Search for the cell housing the specified text and yield its (x, y) center coordinate. 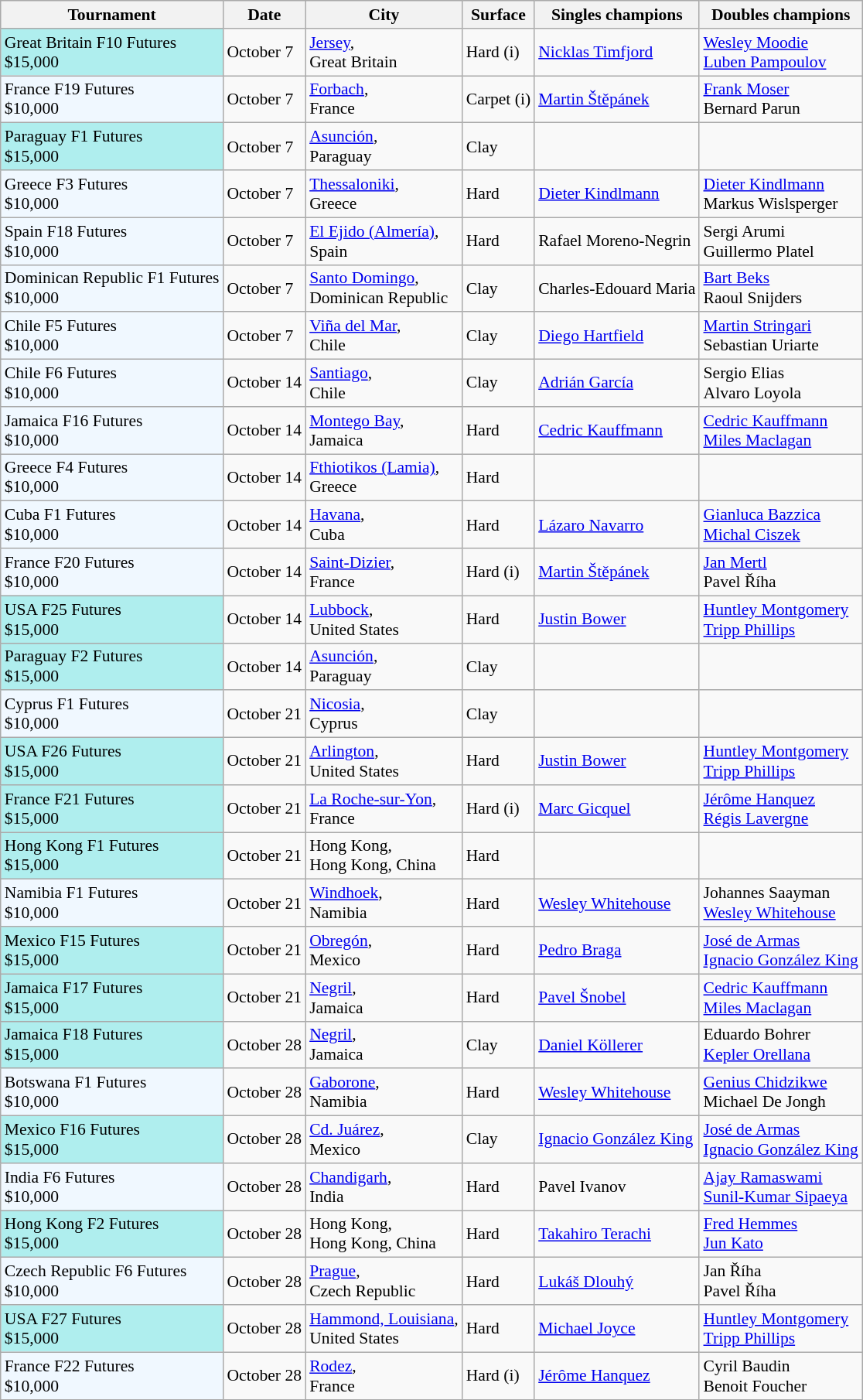
Lubbock,United States (384, 619)
Jamaica F17 Futures$15,000 (112, 998)
Wesley Moodie Luben Pampoulov (780, 53)
Jan Říha Pavel Říha (780, 1281)
Tournament (112, 15)
Genius Chidzikwe Michael De Jongh (780, 1092)
Lukáš Dlouhý (617, 1281)
Michael Joyce (617, 1329)
Carpet (i) (498, 99)
Singles champions (617, 15)
Sergio Elias Alvaro Loyola (780, 384)
Gaborone,Namibia (384, 1092)
Frank Moser Bernard Parun (780, 99)
Arlington,United States (384, 761)
Thessaloniki,Greece (384, 193)
Rodez,France (384, 1375)
Pavel Šnobel (617, 998)
Fthiotikos (Lamia),Greece (384, 478)
Havana,Cuba (384, 524)
Obregón,Mexico (384, 950)
Eduardo Bohrer Kepler Orellana (780, 1044)
Cyril Baudin Benoit Foucher (780, 1375)
Great Britain F10 Futures$15,000 (112, 53)
Surface (498, 15)
Nicosia,Cyprus (384, 715)
Namibia F1 Futures$10,000 (112, 903)
Chile F5 Futures$10,000 (112, 336)
France F19 Futures$10,000 (112, 99)
Date (264, 15)
Viña del Mar,Chile (384, 336)
Cedric Kauffmann (617, 430)
Mexico F16 Futures$15,000 (112, 1140)
Charles-Edouard Maria (617, 288)
Dieter Kindlmann (617, 193)
Doubles champions (780, 15)
Saint-Dizier,France (384, 572)
Jamaica F18 Futures$15,000 (112, 1044)
Chile F6 Futures$10,000 (112, 384)
Spain F18 Futures$10,000 (112, 241)
Ajay Ramaswami Sunil-Kumar Sipaeya (780, 1187)
France F21 Futures$15,000 (112, 809)
Ignacio González King (617, 1140)
Lázaro Navarro (617, 524)
Czech Republic F6 Futures$10,000 (112, 1281)
City (384, 15)
Bart Beks Raoul Snijders (780, 288)
Cd. Juárez,Mexico (384, 1140)
Nicklas Timfjord (617, 53)
USA F27 Futures$15,000 (112, 1329)
Jérôme Hanquez Régis Lavergne (780, 809)
Jan Mertl Pavel Říha (780, 572)
Fred Hemmes Jun Kato (780, 1234)
Gianluca Bazzica Michal Ciszek (780, 524)
Montego Bay,Jamaica (384, 430)
Santiago,Chile (384, 384)
Sergi Arumi Guillermo Platel (780, 241)
La Roche-sur-Yon,France (384, 809)
Pavel Ivanov (617, 1187)
Mexico F15 Futures$15,000 (112, 950)
Jersey,Great Britain (384, 53)
Windhoek,Namibia (384, 903)
Greece F3 Futures$10,000 (112, 193)
Diego Hartfield (617, 336)
Takahiro Terachi (617, 1234)
Dominican Republic F1 Futures$10,000 (112, 288)
Prague,Czech Republic (384, 1281)
France F22 Futures$10,000 (112, 1375)
Cuba F1 Futures$10,000 (112, 524)
El Ejido (Almería),Spain (384, 241)
Jérôme Hanquez (617, 1375)
Hammond, Louisiana,United States (384, 1329)
Botswana F1 Futures$10,000 (112, 1092)
Cyprus F1 Futures$10,000 (112, 715)
India F6 Futures$10,000 (112, 1187)
Jamaica F16 Futures$10,000 (112, 430)
USA F26 Futures$15,000 (112, 761)
Adrián García (617, 384)
Dieter Kindlmann Markus Wislsperger (780, 193)
Daniel Köllerer (617, 1044)
Chandigarh,India (384, 1187)
Paraguay F1 Futures$15,000 (112, 147)
Forbach,France (384, 99)
Santo Domingo,Dominican Republic (384, 288)
Pedro Braga (617, 950)
Marc Gicquel (617, 809)
Hong Kong F2 Futures$15,000 (112, 1234)
Paraguay F2 Futures$15,000 (112, 667)
Johannes Saayman Wesley Whitehouse (780, 903)
Greece F4 Futures$10,000 (112, 478)
USA F25 Futures$15,000 (112, 619)
Hong Kong F1 Futures$15,000 (112, 855)
Rafael Moreno-Negrin (617, 241)
France F20 Futures$10,000 (112, 572)
Martin Stringari Sebastian Uriarte (780, 336)
